Identify which cell holds the provided text, then report its [x, y] central coordinate. 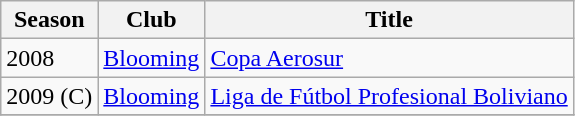
Title [389, 20]
2009 (C) [50, 96]
Season [50, 20]
2008 [50, 58]
Copa Aerosur [389, 58]
Liga de Fútbol Profesional Boliviano [389, 96]
Club [152, 20]
